Search for the cell housing the specified text and yield its [X, Y] center coordinate. 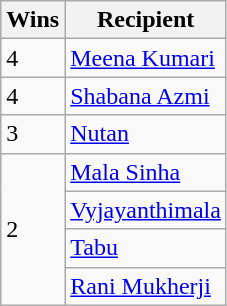
Mala Sinha [146, 172]
Recipient [146, 20]
Tabu [146, 248]
2 [33, 229]
Wins [33, 20]
Rani Mukherji [146, 286]
Meena Kumari [146, 58]
Nutan [146, 134]
3 [33, 134]
Vyjayanthimala [146, 210]
Shabana Azmi [146, 96]
